Search for the cell housing the specified text and yield its [x, y] center coordinate. 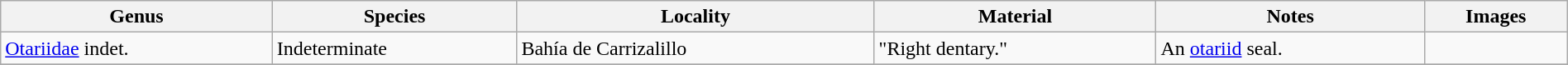
Bahía de Carrizalillo [696, 48]
Locality [696, 17]
"Right dentary." [1016, 48]
Indeterminate [394, 48]
Species [394, 17]
An otariid seal. [1290, 48]
Otariidae indet. [136, 48]
Images [1495, 17]
Genus [136, 17]
Material [1016, 17]
Notes [1290, 17]
